Return (x, y) of the center of cell containing provided text 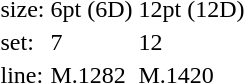
7 (92, 42)
